Return the [X, Y] coordinate for the center point of the cell that contains the specified text.  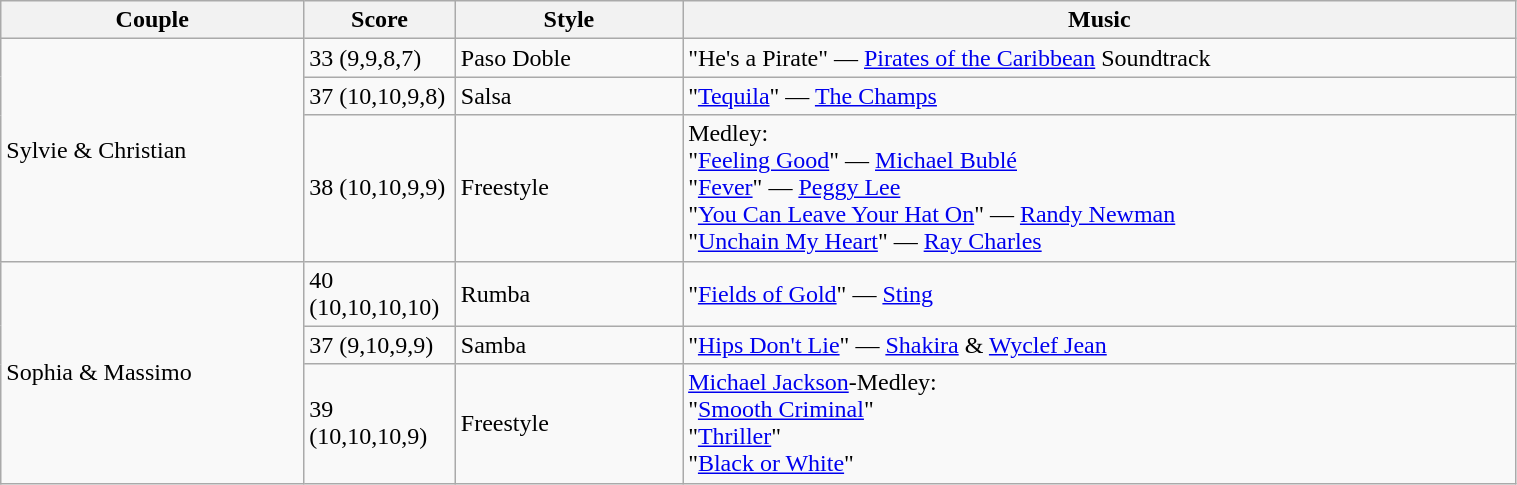
Sophia & Massimo [152, 372]
33 (9,9,8,7) [380, 58]
Sylvie & Christian [152, 150]
38 (10,10,9,9) [380, 188]
Paso Doble [568, 58]
"Tequila" — The Champs [1100, 96]
Medley:"Feeling Good" — Michael Bublé"Fever" — Peggy Lee"You Can Leave Your Hat On" — Randy Newman"Unchain My Heart" — Ray Charles [1100, 188]
Couple [152, 20]
39 (10,10,10,9) [380, 424]
Michael Jackson-Medley:"Smooth Criminal""Thriller""Black or White" [1100, 424]
Music [1100, 20]
Score [380, 20]
40 (10,10,10,10) [380, 294]
"He's a Pirate" — Pirates of the Caribbean Soundtrack [1100, 58]
Samba [568, 345]
37 (10,10,9,8) [380, 96]
Style [568, 20]
Salsa [568, 96]
Rumba [568, 294]
"Fields of Gold" — Sting [1100, 294]
"Hips Don't Lie" — Shakira & Wyclef Jean [1100, 345]
37 (9,10,9,9) [380, 345]
